Capture the cell that displays the provided text and extract its (X, Y) central coordinate. 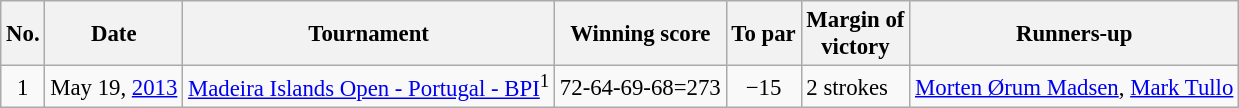
May 19, 2013 (114, 87)
−15 (764, 87)
Morten Ørum Madsen, Mark Tullo (1074, 87)
2 strokes (856, 87)
Margin ofvictory (856, 34)
Winning score (641, 34)
Runners-up (1074, 34)
72-64-69-68=273 (641, 87)
1 (23, 87)
Tournament (369, 34)
Madeira Islands Open - Portugal - BPI1 (369, 87)
Date (114, 34)
No. (23, 34)
To par (764, 34)
